Identify which cell holds the provided text, then report its (X, Y) central coordinate. 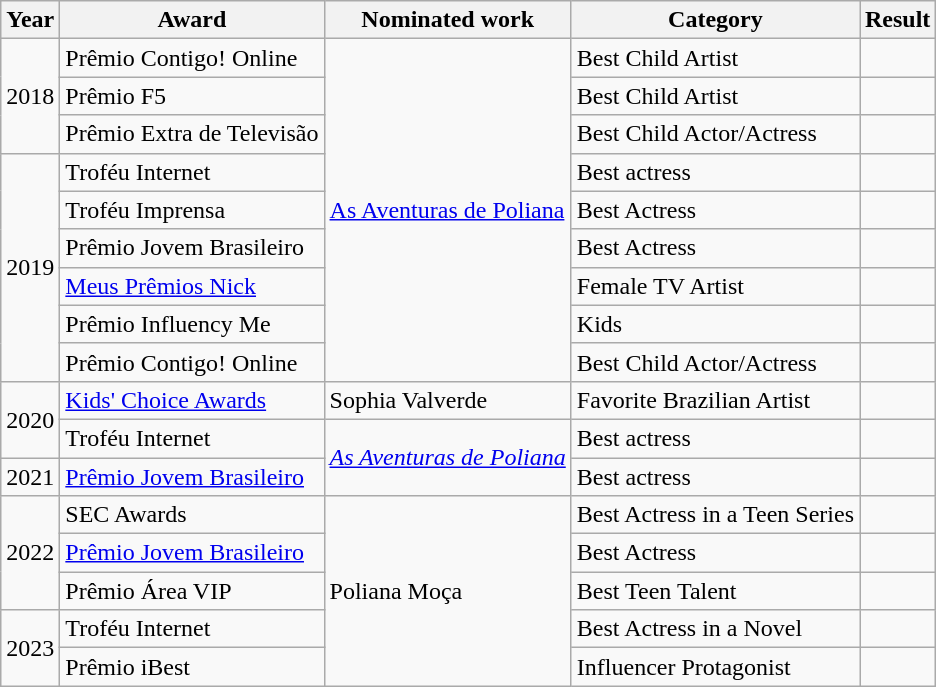
2018 (30, 96)
Prêmio Influency Me (192, 324)
Poliana Moça (448, 591)
2021 (30, 477)
Year (30, 20)
Female TV Artist (715, 286)
SEC Awards (192, 515)
Favorite Brazilian Artist (715, 400)
2020 (30, 419)
Prêmio Área VIP (192, 591)
Prêmio Extra de Televisão (192, 134)
Troféu Imprensa (192, 210)
2023 (30, 648)
Prêmio iBest (192, 667)
2019 (30, 267)
Result (898, 20)
Sophia Valverde (448, 400)
Nominated work (448, 20)
Kids' Choice Awards (192, 400)
Best Teen Talent (715, 591)
Meus Prêmios Nick (192, 286)
Kids (715, 324)
Best Actress in a Teen Series (715, 515)
Influencer Protagonist (715, 667)
2022 (30, 553)
Prêmio F5 (192, 96)
Category (715, 20)
Award (192, 20)
Best Actress in a Novel (715, 629)
